Provide the [x, y] coordinate of the cell's center where the given text is located.  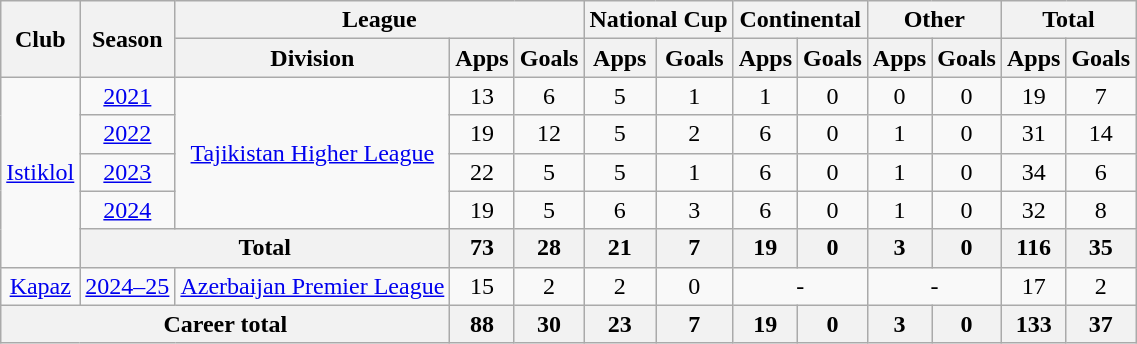
22 [482, 172]
Season [128, 39]
15 [482, 286]
Istiklol [40, 172]
Club [40, 39]
28 [549, 248]
21 [620, 248]
133 [1033, 324]
National Cup [658, 20]
League [380, 20]
73 [482, 248]
Azerbaijan Premier League [312, 286]
Division [312, 58]
14 [1101, 134]
17 [1033, 286]
2022 [128, 134]
31 [1033, 134]
12 [549, 134]
Kapaz [40, 286]
Continental [800, 20]
32 [1033, 210]
2024 [128, 210]
13 [482, 96]
8 [1101, 210]
2023 [128, 172]
23 [620, 324]
Career total [226, 324]
2021 [128, 96]
34 [1033, 172]
88 [482, 324]
30 [549, 324]
Other [934, 20]
2024–25 [128, 286]
37 [1101, 324]
35 [1101, 248]
116 [1033, 248]
Tajikistan Higher League [312, 153]
